Capture the cell that displays the provided text and extract its [X, Y] central coordinate. 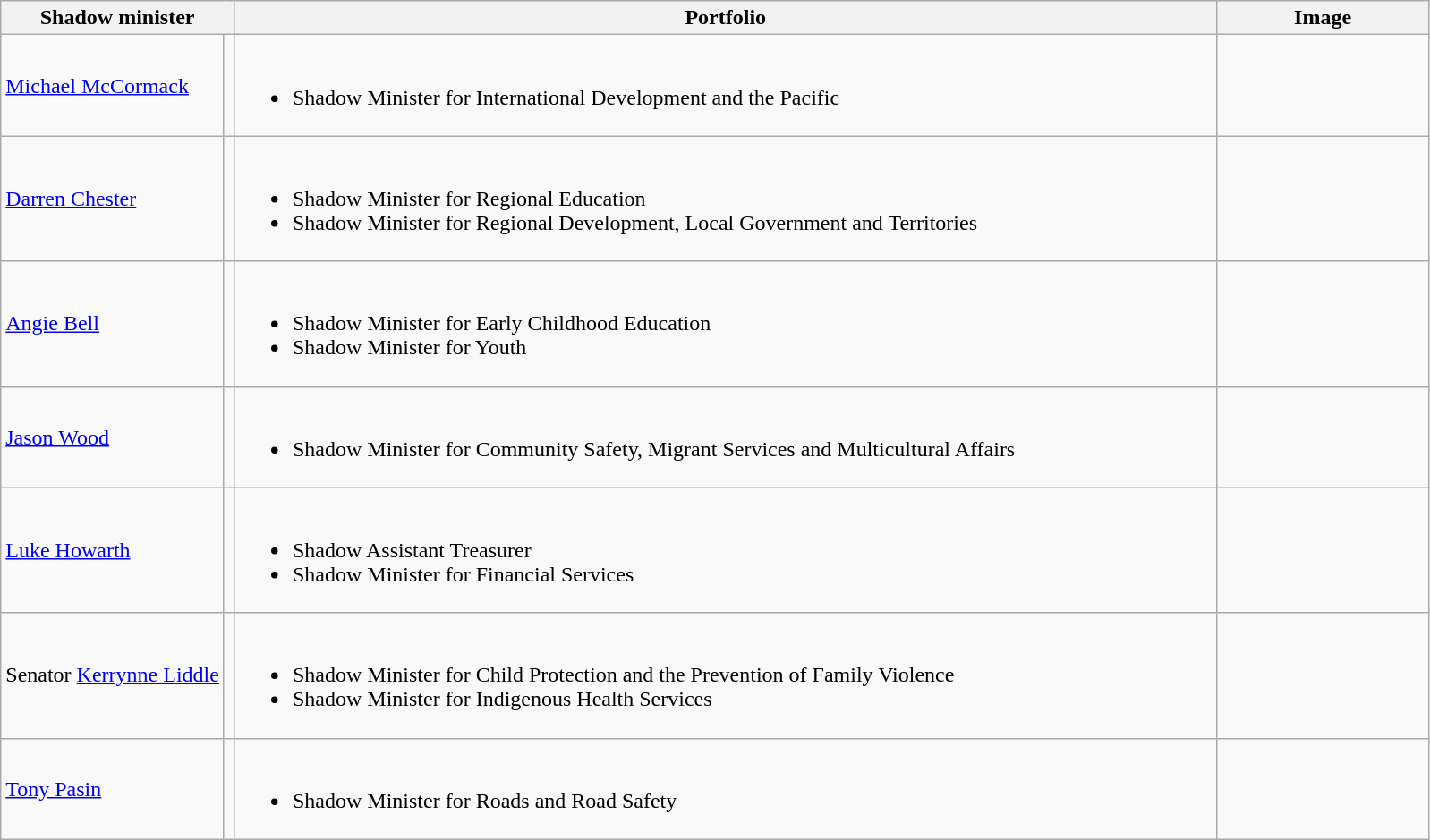
Shadow Minister for Child Protection and the Prevention of Family ViolenceShadow Minister for Indigenous Health Services [725, 675]
Image [1323, 18]
Portfolio [725, 18]
Jason Wood [113, 437]
Angie Bell [113, 324]
Luke Howarth [113, 550]
Shadow Minister for International Development and the Pacific [725, 86]
Shadow Minister for Early Childhood EducationShadow Minister for Youth [725, 324]
Shadow minister [118, 18]
Shadow Minister for Community Safety, Migrant Services and Multicultural Affairs [725, 437]
Michael McCormack [113, 86]
Tony Pasin [113, 789]
Shadow Minister for Roads and Road Safety [725, 789]
Shadow Assistant TreasurerShadow Minister for Financial Services [725, 550]
Senator Kerrynne Liddle [113, 675]
Shadow Minister for Regional EducationShadow Minister for Regional Development, Local Government and Territories [725, 199]
Darren Chester [113, 199]
